Find where the given text appears and provide that cell's center as [x, y] coordinate. 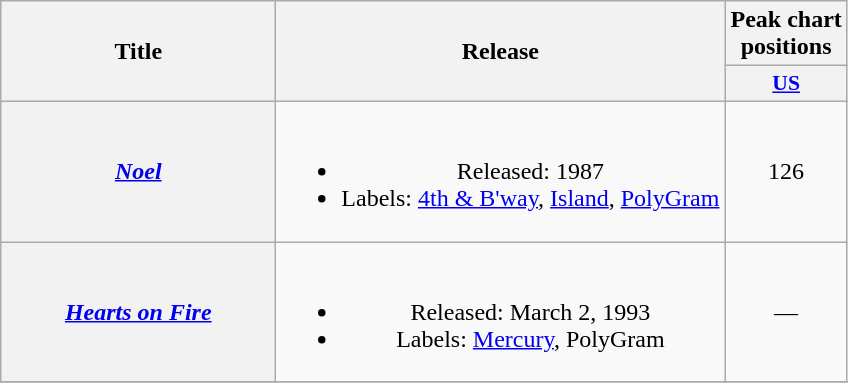
Release [500, 52]
Noel [138, 171]
US [786, 84]
Released: 1987Labels: 4th & B'way, Island, PolyGram [500, 171]
Hearts on Fire [138, 312]
Peak chartpositions [786, 34]
Title [138, 52]
— [786, 312]
126 [786, 171]
Released: March 2, 1993Labels: Mercury, PolyGram [500, 312]
